Search for the cell housing the specified text and yield its (x, y) center coordinate. 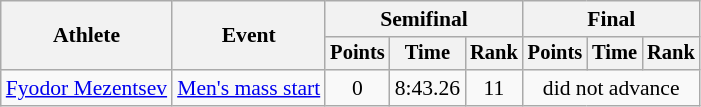
Fyodor Mezentsev (86, 88)
0 (357, 88)
Men's mass start (248, 88)
Event (248, 36)
8:43.26 (428, 88)
Final (612, 19)
Athlete (86, 36)
Semifinal (424, 19)
11 (494, 88)
did not advance (612, 88)
